Return the (X, Y) coordinate for the center point of the cell that contains the specified text.  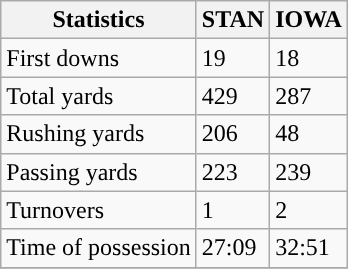
IOWA (309, 20)
19 (232, 58)
429 (232, 96)
32:51 (309, 248)
Time of possession (99, 248)
206 (232, 134)
First downs (99, 58)
2 (309, 210)
Rushing yards (99, 134)
27:09 (232, 248)
239 (309, 172)
287 (309, 96)
Total yards (99, 96)
18 (309, 58)
223 (232, 172)
48 (309, 134)
Statistics (99, 20)
Passing yards (99, 172)
1 (232, 210)
Turnovers (99, 210)
STAN (232, 20)
